For the text-containing cell, return its midpoint in [x, y] coordinate format. 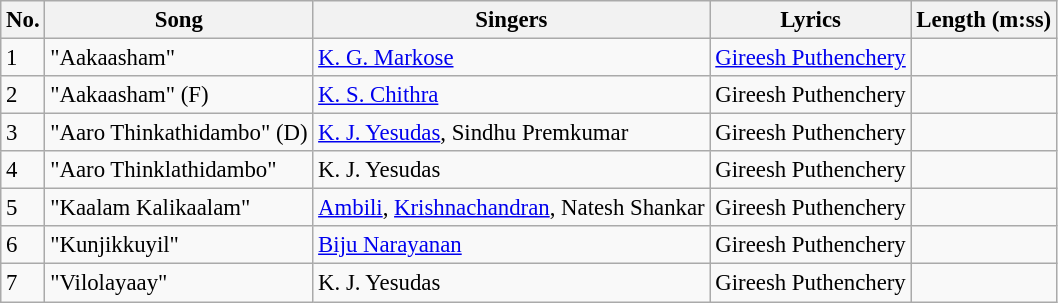
7 [23, 283]
Ambili, Krishnachandran, Natesh Shankar [512, 208]
Lyrics [810, 20]
"Aakaasham" [179, 58]
Song [179, 20]
K. S. Chithra [512, 95]
Length (m:ss) [984, 20]
2 [23, 95]
"Kunjikkuyil" [179, 245]
Biju Narayanan [512, 245]
No. [23, 20]
4 [23, 170]
"Aaro Thinkathidambo" (D) [179, 133]
3 [23, 133]
6 [23, 245]
Singers [512, 20]
K. G. Markose [512, 58]
1 [23, 58]
K. J. Yesudas, Sindhu Premkumar [512, 133]
"Aaro Thinklathidambo" [179, 170]
"Kaalam Kalikaalam" [179, 208]
"Vilolayaay" [179, 283]
"Aakaasham" (F) [179, 95]
5 [23, 208]
